Determine the [x, y] coordinate at the center of the cell enclosing the given text.  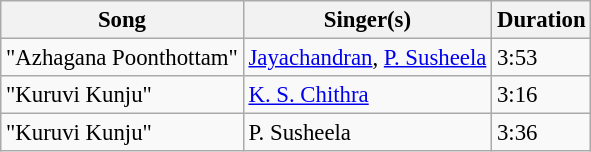
Jayachandran, P. Susheela [367, 58]
K. S. Chithra [367, 95]
P. Susheela [367, 133]
3:53 [542, 58]
3:36 [542, 133]
3:16 [542, 95]
"Azhagana Poonthottam" [122, 58]
Duration [542, 20]
Song [122, 20]
Singer(s) [367, 20]
